Determine the [x, y] coordinate at the center of the cell enclosing the given text.  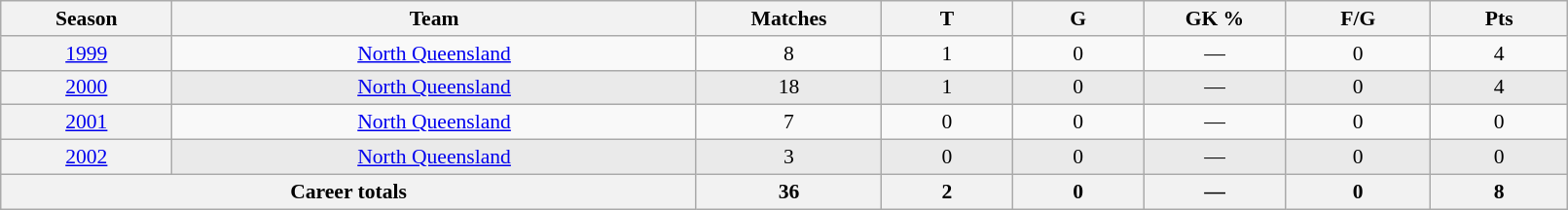
2001 [87, 122]
3 [788, 157]
7 [788, 122]
36 [788, 192]
18 [788, 87]
Matches [788, 18]
G [1078, 18]
Team [434, 18]
T [948, 18]
Career totals [348, 192]
F/G [1358, 18]
2 [948, 192]
2002 [87, 157]
1999 [87, 53]
GK % [1215, 18]
Season [87, 18]
2000 [87, 87]
Pts [1499, 18]
